Extract the [x, y] coordinate from the center of the cell holding the provided text.  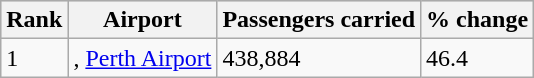
438,884 [319, 58]
46.4 [478, 58]
Rank [34, 20]
% change [478, 20]
Passengers carried [319, 20]
Airport [142, 20]
, Perth Airport [142, 58]
1 [34, 58]
